For the text-containing cell, return its midpoint in (x, y) coordinate format. 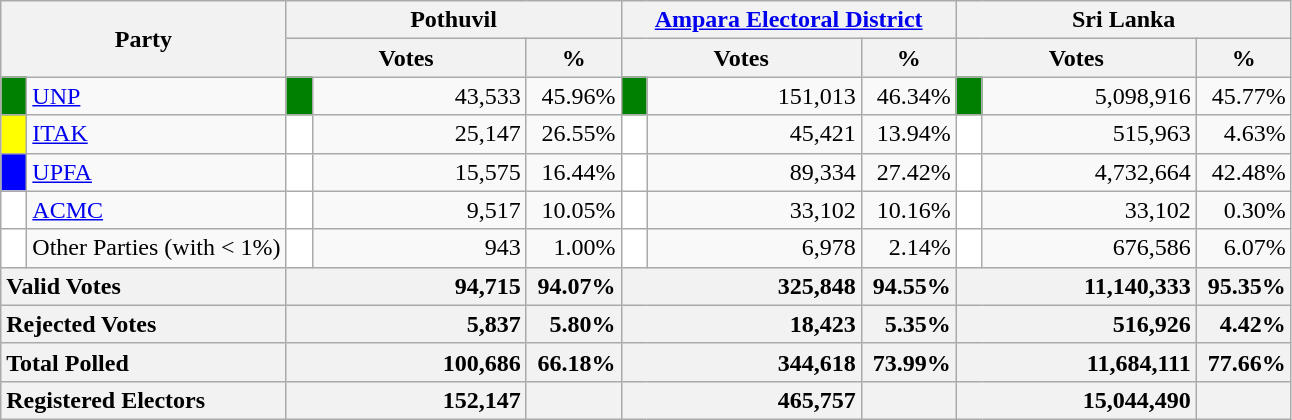
27.42% (908, 172)
ITAK (156, 134)
43,533 (419, 96)
676,586 (1089, 248)
4.42% (1244, 324)
95.35% (1244, 286)
UNP (156, 96)
ACMC (156, 210)
Valid Votes (144, 286)
46.34% (908, 96)
100,686 (406, 362)
6.07% (1244, 248)
Total Polled (144, 362)
465,757 (741, 400)
73.99% (908, 362)
4.63% (1244, 134)
45.96% (574, 96)
325,848 (741, 286)
Pothuvil (454, 20)
66.18% (574, 362)
10.16% (908, 210)
9,517 (419, 210)
6,978 (754, 248)
16.44% (574, 172)
5,837 (406, 324)
77.66% (1244, 362)
94.07% (574, 286)
94,715 (406, 286)
13.94% (908, 134)
11,140,333 (1076, 286)
Ampara Electoral District (788, 20)
Other Parties (with < 1%) (156, 248)
11,684,111 (1076, 362)
15,044,490 (1076, 400)
2.14% (908, 248)
25,147 (419, 134)
Registered Electors (144, 400)
94.55% (908, 286)
1.00% (574, 248)
UPFA (156, 172)
15,575 (419, 172)
5.80% (574, 324)
344,618 (741, 362)
89,334 (754, 172)
18,423 (741, 324)
0.30% (1244, 210)
516,926 (1076, 324)
10.05% (574, 210)
26.55% (574, 134)
45.77% (1244, 96)
Rejected Votes (144, 324)
42.48% (1244, 172)
152,147 (406, 400)
151,013 (754, 96)
515,963 (1089, 134)
45,421 (754, 134)
5,098,916 (1089, 96)
5.35% (908, 324)
Sri Lanka (1124, 20)
4,732,664 (1089, 172)
Party (144, 39)
943 (419, 248)
